Search for the cell housing the specified text and yield its [x, y] center coordinate. 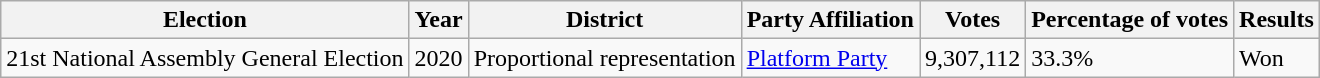
Percentage of votes [1130, 20]
District [604, 20]
Party Affiliation [830, 20]
Results [1277, 20]
Proportional representation [604, 58]
33.3% [1130, 58]
9,307,112 [973, 58]
Platform Party [830, 58]
Year [438, 20]
2020 [438, 58]
Won [1277, 58]
Votes [973, 20]
Election [205, 20]
21st National Assembly General Election [205, 58]
